Output the (X, Y) coordinate of the center of the cell containing the given text.  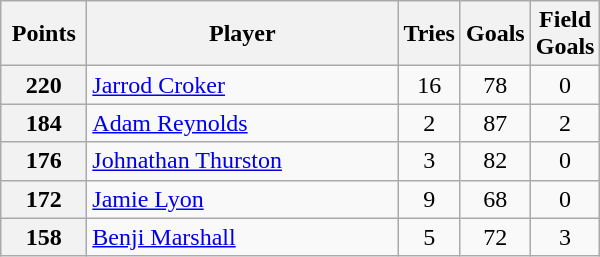
158 (44, 237)
220 (44, 85)
9 (430, 199)
172 (44, 199)
72 (495, 237)
Points (44, 34)
Goals (495, 34)
Player (242, 34)
16 (430, 85)
Field Goals (565, 34)
Tries (430, 34)
68 (495, 199)
78 (495, 85)
Jarrod Croker (242, 85)
Johnathan Thurston (242, 161)
5 (430, 237)
Benji Marshall (242, 237)
82 (495, 161)
87 (495, 123)
176 (44, 161)
Jamie Lyon (242, 199)
Adam Reynolds (242, 123)
184 (44, 123)
